Pinpoint the cell where the given text exists, returning its (x, y) midpoint coordinate. 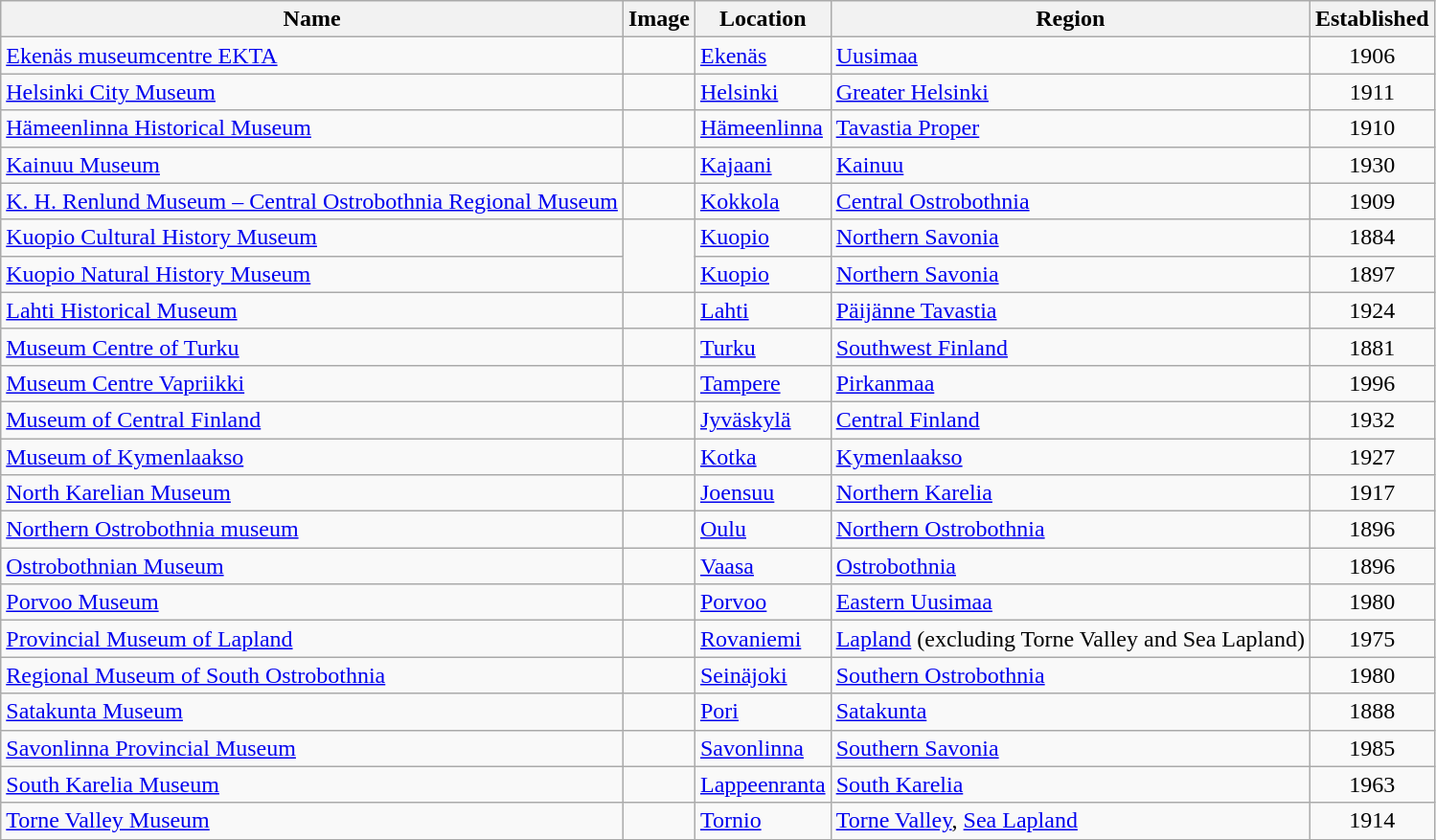
Southern Ostrobothnia (1070, 675)
Oulu (763, 530)
1881 (1372, 347)
1924 (1372, 310)
1911 (1372, 92)
Southwest Finland (1070, 347)
Tornio (763, 821)
Northern Karelia (1070, 493)
South Karelia (1070, 784)
Joensuu (763, 493)
Northern Ostrobothnia museum (312, 530)
Jyväskylä (763, 420)
1996 (1372, 383)
Lapland (excluding Torne Valley and Sea Lapland) (1070, 639)
Established (1372, 19)
Museum Centre Vapriikki (312, 383)
South Karelia Museum (312, 784)
Satakunta (1070, 712)
Porvoo Museum (312, 602)
1910 (1372, 128)
Southern Savonia (1070, 748)
Ekenäs (763, 56)
1909 (1372, 201)
Lahti (763, 310)
Porvoo (763, 602)
Image (659, 19)
Päijänne Tavastia (1070, 310)
Hämeenlinna Historical Museum (312, 128)
Region (1070, 19)
Ostrobothnian Museum (312, 566)
1930 (1372, 165)
Satakunta Museum (312, 712)
Kokkola (763, 201)
Kajaani (763, 165)
Vaasa (763, 566)
Northern Ostrobothnia (1070, 530)
Lappeenranta (763, 784)
Savonlinna (763, 748)
Museum Centre of Turku (312, 347)
1963 (1372, 784)
Provincial Museum of Lapland (312, 639)
Uusimaa (1070, 56)
Kymenlaakso (1070, 457)
1932 (1372, 420)
Eastern Uusimaa (1070, 602)
1985 (1372, 748)
Pirkanmaa (1070, 383)
Kotka (763, 457)
1884 (1372, 238)
1917 (1372, 493)
Turku (763, 347)
Pori (763, 712)
Ekenäs museumcentre EKTA (312, 56)
Central Finland (1070, 420)
1897 (1372, 274)
Torne Valley, Sea Lapland (1070, 821)
1914 (1372, 821)
Museum of Central Finland (312, 420)
Lahti Historical Museum (312, 310)
Seinäjoki (763, 675)
Location (763, 19)
Kuopio Natural History Museum (312, 274)
Museum of Kymenlaakso (312, 457)
Torne Valley Museum (312, 821)
Rovaniemi (763, 639)
1888 (1372, 712)
Name (312, 19)
Hämeenlinna (763, 128)
K. H. Renlund Museum – Central Ostrobothnia Regional Museum (312, 201)
Tampere (763, 383)
North Karelian Museum (312, 493)
1906 (1372, 56)
Tavastia Proper (1070, 128)
Helsinki City Museum (312, 92)
Savonlinna Provincial Museum (312, 748)
Kuopio Cultural History Museum (312, 238)
1975 (1372, 639)
Regional Museum of South Ostrobothnia (312, 675)
Ostrobothnia (1070, 566)
Greater Helsinki (1070, 92)
Central Ostrobothnia (1070, 201)
Kainuu (1070, 165)
Kainuu Museum (312, 165)
1927 (1372, 457)
Helsinki (763, 92)
